Determine the [x, y] coordinate at the center of the cell enclosing the given text.  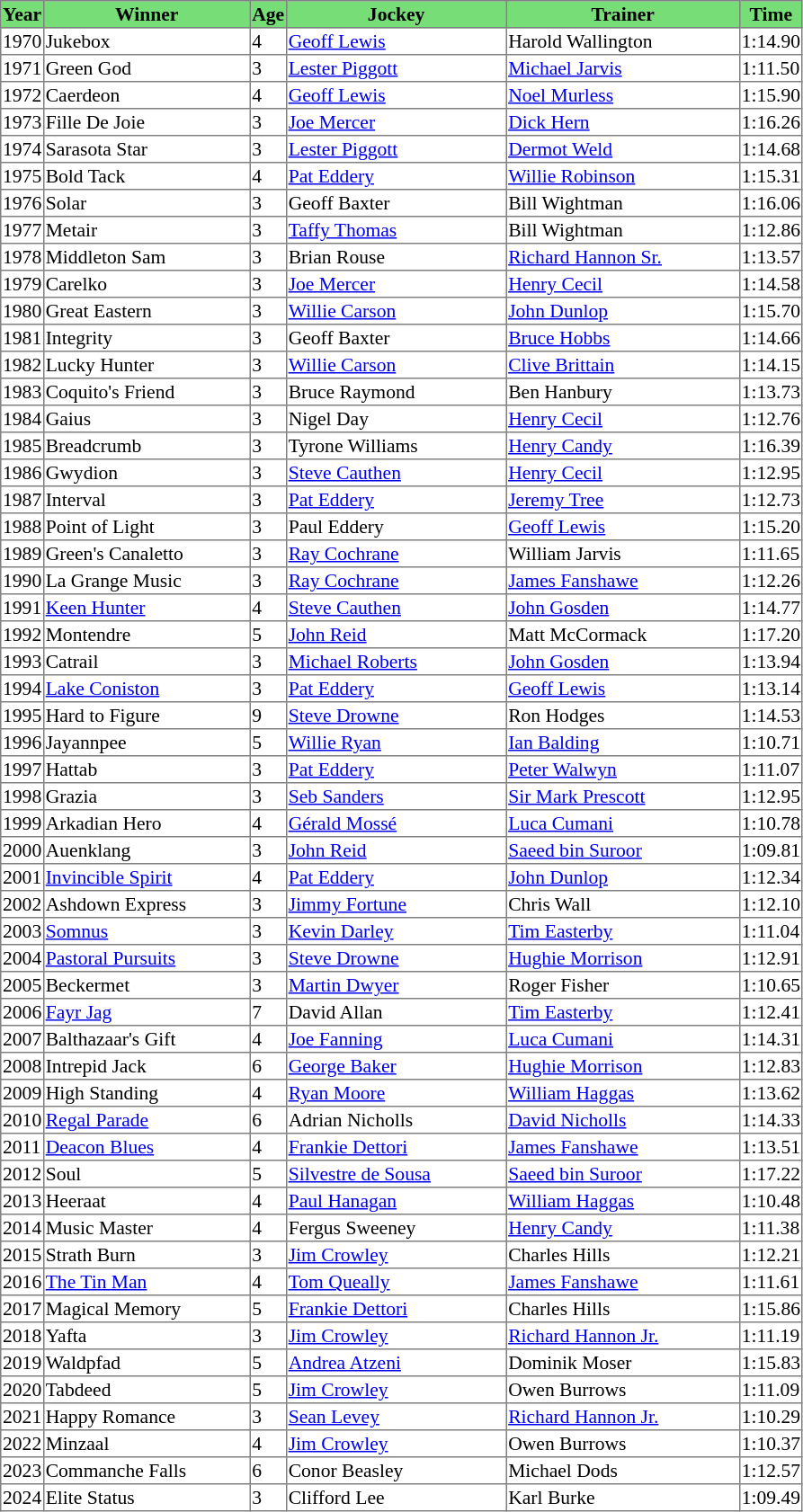
Gwydion [147, 473]
1:11.09 [771, 1390]
1984 [22, 419]
Paul Eddery [396, 527]
1:13.51 [771, 1147]
2021 [22, 1417]
Andrea Atzeni [396, 1363]
2023 [22, 1471]
Auenklang [147, 850]
Dick Hern [623, 122]
1:11.50 [771, 68]
Gérald Mossé [396, 823]
1994 [22, 689]
Jayannpee [147, 743]
Karl Burke [623, 1498]
1990 [22, 581]
2007 [22, 1039]
Sarasota Star [147, 149]
1:15.31 [771, 176]
2016 [22, 1282]
1:15.83 [771, 1363]
2010 [22, 1120]
Ian Balding [623, 743]
Carelko [147, 284]
The Tin Man [147, 1282]
David Nicholls [623, 1120]
Happy Romance [147, 1417]
1:12.26 [771, 581]
Martin Dwyer [396, 985]
1:15.86 [771, 1309]
1:14.90 [771, 41]
Tom Queally [396, 1282]
Matt McCormack [623, 635]
Paul Hanagan [396, 1201]
2024 [22, 1498]
Richard Hannon Sr. [623, 257]
Sir Mark Prescott [623, 796]
1:10.48 [771, 1201]
Jeremy Tree [623, 500]
Commanche Falls [147, 1471]
Caerdeon [147, 95]
Nigel Day [396, 419]
Gaius [147, 419]
2008 [22, 1066]
1:14.77 [771, 608]
2014 [22, 1228]
1982 [22, 365]
Ashdown Express [147, 904]
2001 [22, 877]
1975 [22, 176]
David Allan [396, 1012]
Noel Murless [623, 95]
1:11.38 [771, 1228]
7 [268, 1012]
2015 [22, 1255]
1:14.33 [771, 1120]
Taffy Thomas [396, 230]
Roger Fisher [623, 985]
Brian Rouse [396, 257]
1:11.04 [771, 931]
1:15.70 [771, 311]
Beckermet [147, 985]
Tabdeed [147, 1390]
Bold Tack [147, 176]
1976 [22, 203]
2018 [22, 1336]
2012 [22, 1174]
1973 [22, 122]
1:16.06 [771, 203]
Arkadian Hero [147, 823]
1:13.94 [771, 662]
Jukebox [147, 41]
1983 [22, 392]
Point of Light [147, 527]
2002 [22, 904]
Minzaal [147, 1444]
Hard to Figure [147, 716]
2004 [22, 958]
Fergus Sweeney [396, 1228]
Michael Roberts [396, 662]
Dermot Weld [623, 149]
1986 [22, 473]
Ryan Moore [396, 1093]
1:11.07 [771, 769]
Harold Wallington [623, 41]
Balthazaar's Gift [147, 1039]
1977 [22, 230]
Lake Coniston [147, 689]
1:11.65 [771, 554]
1:14.68 [771, 149]
2000 [22, 850]
1:12.57 [771, 1471]
1999 [22, 823]
Music Master [147, 1228]
Kevin Darley [396, 931]
2003 [22, 931]
1:12.86 [771, 230]
2011 [22, 1147]
1:14.66 [771, 338]
1:12.76 [771, 419]
Lucky Hunter [147, 365]
1:17.20 [771, 635]
Winner [147, 14]
Jockey [396, 14]
1:10.29 [771, 1417]
1978 [22, 257]
Age [268, 14]
Waldpfad [147, 1363]
Middleton Sam [147, 257]
1:10.37 [771, 1444]
2022 [22, 1444]
Integrity [147, 338]
1:16.39 [771, 446]
1995 [22, 716]
Interval [147, 500]
1:09.49 [771, 1498]
1979 [22, 284]
Strath Burn [147, 1255]
Metair [147, 230]
Catrail [147, 662]
Clifford Lee [396, 1498]
1:13.57 [771, 257]
Conor Beasley [396, 1471]
1:15.90 [771, 95]
Solar [147, 203]
1:12.21 [771, 1255]
1996 [22, 743]
1:17.22 [771, 1174]
1971 [22, 68]
William Jarvis [623, 554]
2019 [22, 1363]
Trainer [623, 14]
1:12.83 [771, 1066]
1:13.73 [771, 392]
Heeraat [147, 1201]
La Grange Music [147, 581]
1:10.78 [771, 823]
Michael Dods [623, 1471]
Grazia [147, 796]
High Standing [147, 1093]
1991 [22, 608]
1:15.20 [771, 527]
1:12.10 [771, 904]
Bruce Raymond [396, 392]
1970 [22, 41]
Willie Ryan [396, 743]
Dominik Moser [623, 1363]
2020 [22, 1390]
1:11.19 [771, 1336]
1:12.41 [771, 1012]
1:14.53 [771, 716]
Green's Canaletto [147, 554]
1992 [22, 635]
1:14.15 [771, 365]
Ron Hodges [623, 716]
Fille De Joie [147, 122]
Green God [147, 68]
Hattab [147, 769]
Pastoral Pursuits [147, 958]
Deacon Blues [147, 1147]
1974 [22, 149]
1:14.31 [771, 1039]
1:10.65 [771, 985]
Elite Status [147, 1498]
Soul [147, 1174]
Seb Sanders [396, 796]
Year [22, 14]
Sean Levey [396, 1417]
1988 [22, 527]
Montendre [147, 635]
Magical Memory [147, 1309]
Joe Fanning [396, 1039]
1:14.58 [771, 284]
Clive Brittain [623, 365]
1993 [22, 662]
1989 [22, 554]
1981 [22, 338]
Silvestre de Sousa [396, 1174]
1997 [22, 769]
Willie Robinson [623, 176]
Michael Jarvis [623, 68]
Great Eastern [147, 311]
Bruce Hobbs [623, 338]
1:13.62 [771, 1093]
Somnus [147, 931]
1:12.73 [771, 500]
1985 [22, 446]
1:10.71 [771, 743]
1987 [22, 500]
1:11.61 [771, 1282]
Intrepid Jack [147, 1066]
1:12.91 [771, 958]
1980 [22, 311]
2013 [22, 1201]
1:09.81 [771, 850]
Yafta [147, 1336]
9 [268, 716]
Fayr Jag [147, 1012]
Ben Hanbury [623, 392]
2005 [22, 985]
2009 [22, 1093]
Time [771, 14]
Tyrone Williams [396, 446]
Regal Parade [147, 1120]
Keen Hunter [147, 608]
Jimmy Fortune [396, 904]
1:13.14 [771, 689]
Peter Walwyn [623, 769]
1:12.34 [771, 877]
Adrian Nicholls [396, 1120]
1998 [22, 796]
Breadcrumb [147, 446]
George Baker [396, 1066]
Chris Wall [623, 904]
Invincible Spirit [147, 877]
2017 [22, 1309]
1:16.26 [771, 122]
Coquito's Friend [147, 392]
2006 [22, 1012]
1972 [22, 95]
